Extract the (x, y) coordinate from the center of the cell holding the provided text.  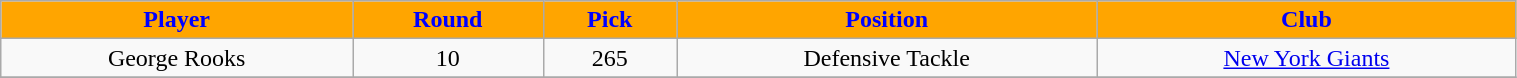
Defensive Tackle (886, 58)
265 (610, 58)
Position (886, 20)
Pick (610, 20)
Player (177, 20)
Round (448, 20)
Club (1306, 20)
George Rooks (177, 58)
10 (448, 58)
New York Giants (1306, 58)
